For the text-containing cell, return its midpoint in (x, y) coordinate format. 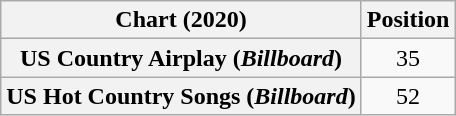
52 (408, 96)
35 (408, 58)
US Hot Country Songs (Billboard) (181, 96)
US Country Airplay (Billboard) (181, 58)
Chart (2020) (181, 20)
Position (408, 20)
